Locate the cell with the specified text and output its (X, Y) center coordinate. 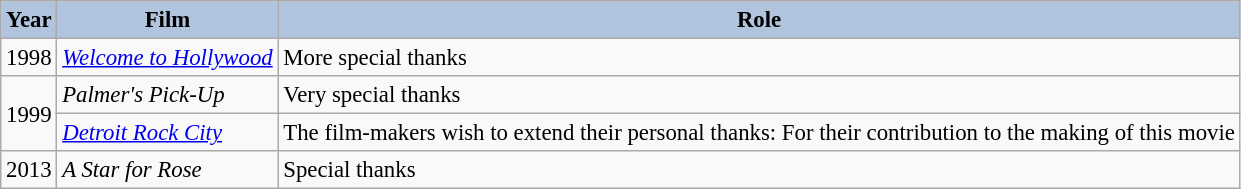
Palmer's Pick-Up (168, 95)
Welcome to Hollywood (168, 58)
Detroit Rock City (168, 133)
1999 (29, 114)
Role (759, 20)
Very special thanks (759, 95)
1998 (29, 58)
More special thanks (759, 58)
Year (29, 20)
2013 (29, 170)
A Star for Rose (168, 170)
Film (168, 20)
The film-makers wish to extend their personal thanks: For their contribution to the making of this movie (759, 133)
Special thanks (759, 170)
